Detect which cell encompasses the target text, then output its (X, Y) center coordinate. 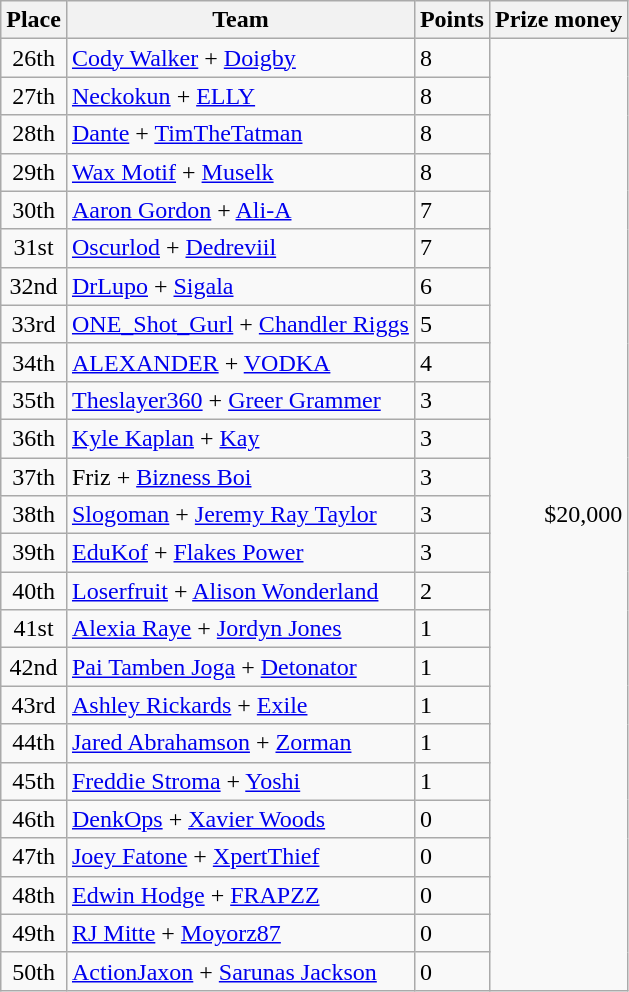
Freddie Stroma + Yoshi (240, 781)
$20,000 (558, 515)
Edwin Hodge + FRAPZZ (240, 895)
44th (34, 743)
Ashley Rickards + Exile (240, 705)
DenkOps + Xavier Woods (240, 819)
38th (34, 515)
Prize money (558, 20)
29th (34, 172)
6 (452, 286)
Dante + TimTheTatman (240, 134)
Pai Tamben Joga + Detonator (240, 667)
ALEXANDER + VODKA (240, 362)
49th (34, 933)
45th (34, 781)
Theslayer360 + Greer Grammer (240, 400)
31st (34, 248)
33rd (34, 324)
34th (34, 362)
5 (452, 324)
Alexia Raye + Jordyn Jones (240, 629)
ActionJaxon + Sarunas Jackson (240, 971)
41st (34, 629)
Jared Abrahamson + Zorman (240, 743)
36th (34, 438)
42nd (34, 667)
28th (34, 134)
43rd (34, 705)
Slogoman + Jeremy Ray Taylor (240, 515)
DrLupo + Sigala (240, 286)
ONE_Shot_Gurl + Chandler Riggs (240, 324)
46th (34, 819)
37th (34, 477)
40th (34, 591)
47th (34, 857)
2 (452, 591)
35th (34, 400)
Joey Fatone + XpertThief (240, 857)
Wax Motif + Muselk (240, 172)
Aaron Gordon + Ali-A (240, 210)
4 (452, 362)
Place (34, 20)
Loserfruit + Alison Wonderland (240, 591)
Points (452, 20)
Cody Walker + Doigby (240, 58)
Kyle Kaplan + Kay (240, 438)
Team (240, 20)
39th (34, 553)
Oscurlod + Dedreviil (240, 248)
26th (34, 58)
RJ Mitte + Moyorz87 (240, 933)
EduKof + Flakes Power (240, 553)
32nd (34, 286)
50th (34, 971)
Friz + Bizness Boi (240, 477)
30th (34, 210)
Neckokun + ELLY (240, 96)
48th (34, 895)
27th (34, 96)
